Search for the cell housing the specified text and yield its [X, Y] center coordinate. 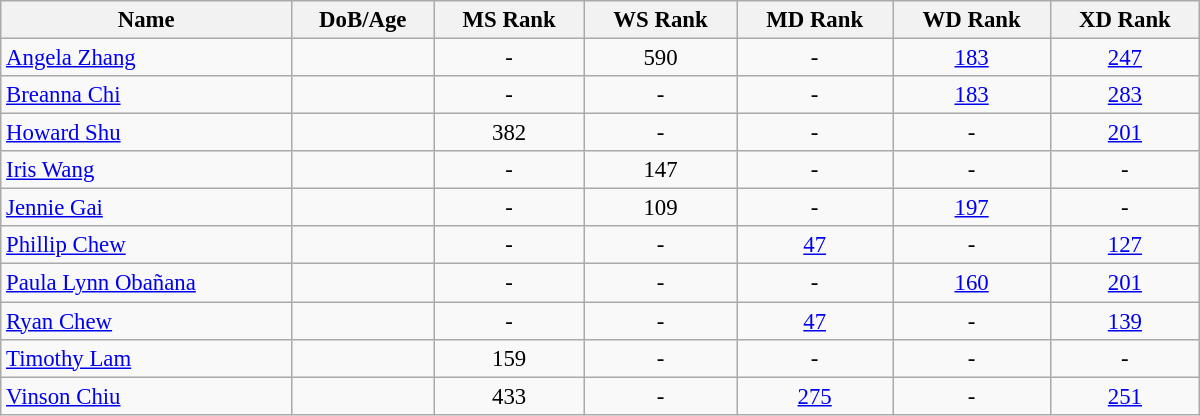
160 [972, 283]
247 [1126, 58]
Name [146, 20]
127 [1126, 245]
MS Rank [509, 20]
590 [660, 58]
Breanna Chi [146, 95]
159 [509, 358]
Timothy Lam [146, 358]
DoB/Age [363, 20]
WS Rank [660, 20]
139 [1126, 321]
Howard Shu [146, 133]
Angela Zhang [146, 58]
MD Rank [815, 20]
275 [815, 396]
Phillip Chew [146, 245]
197 [972, 208]
382 [509, 133]
251 [1126, 396]
Paula Lynn Obañana [146, 283]
109 [660, 208]
XD Rank [1126, 20]
433 [509, 396]
Ryan Chew [146, 321]
Iris Wang [146, 170]
147 [660, 170]
Jennie Gai [146, 208]
WD Rank [972, 20]
283 [1126, 95]
Vinson Chiu [146, 396]
